Provide the [X, Y] coordinate of the cell's center where the given text is located.  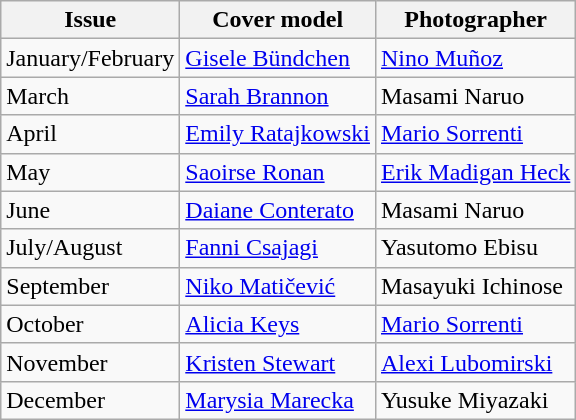
December [90, 400]
May [90, 172]
March [90, 96]
Masayuki Ichinose [475, 286]
Alicia Keys [278, 324]
Gisele Bündchen [278, 58]
Erik Madigan Heck [475, 172]
September [90, 286]
Alexi Lubomirski [475, 362]
Issue [90, 20]
January/February [90, 58]
Daiane Conterato [278, 210]
Sarah Brannon [278, 96]
October [90, 324]
June [90, 210]
Emily Ratajkowski [278, 134]
July/August [90, 248]
April [90, 134]
Marysia Marecka [278, 400]
Yusuke Miyazaki [475, 400]
Nino Muñoz [475, 58]
Fanni Csajagi [278, 248]
Photographer [475, 20]
Yasutomo Ebisu [475, 248]
November [90, 362]
Niko Matičević [278, 286]
Kristen Stewart [278, 362]
Cover model [278, 20]
Saoirse Ronan [278, 172]
